Find where the given text appears and provide that cell's center as [X, Y] coordinate. 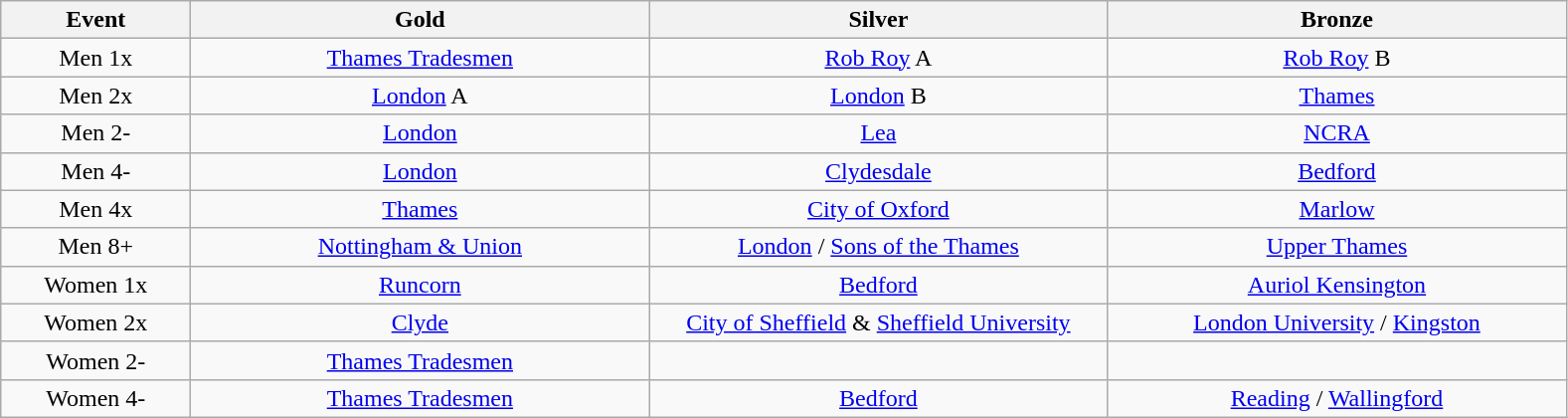
Lea [879, 133]
Marlow [1336, 209]
Men 4- [95, 171]
Men 4x [95, 209]
Men 2- [95, 133]
Runcorn [420, 285]
Women 4- [95, 398]
City of Oxford [879, 209]
London University / Kingston [1336, 322]
Rob Roy B [1336, 58]
Silver [879, 20]
Rob Roy A [879, 58]
Reading / Wallingford [1336, 398]
Clyde [420, 322]
Men 2x [95, 96]
Women 2- [95, 360]
NCRA [1336, 133]
Upper Thames [1336, 247]
City of Sheffield & Sheffield University [879, 322]
London B [879, 96]
Nottingham & Union [420, 247]
London A [420, 96]
Women 2x [95, 322]
Bronze [1336, 20]
Clydesdale [879, 171]
Men 8+ [95, 247]
Gold [420, 20]
London / Sons of the Thames [879, 247]
Event [95, 20]
Men 1x [95, 58]
Auriol Kensington [1336, 285]
Women 1x [95, 285]
